Identify which cell holds the provided text, then report its [x, y] central coordinate. 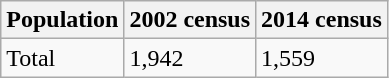
Population [62, 20]
1,942 [190, 58]
2014 census [322, 20]
2002 census [190, 20]
1,559 [322, 58]
Total [62, 58]
